Determine the (X, Y) coordinate at the center of the cell enclosing the given text.  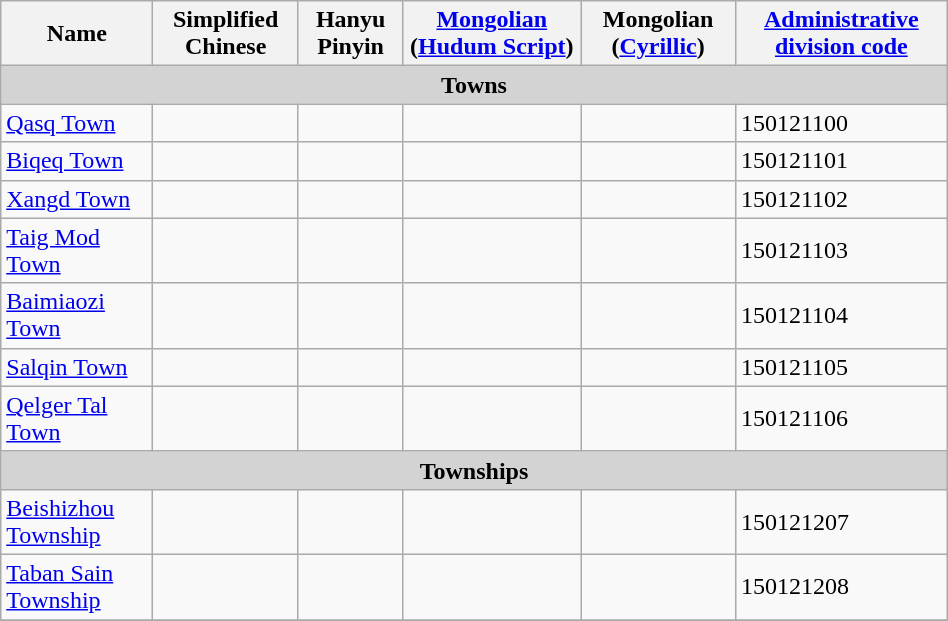
Administrative division code (841, 34)
Salqin Town (77, 367)
Taig Mod Town (77, 250)
Towns (474, 85)
Townships (474, 470)
Qelger Tal Town (77, 418)
Qasq Town (77, 123)
Name (77, 34)
150121208 (841, 586)
150121106 (841, 418)
150121104 (841, 316)
Xangd Town (77, 199)
Mongolian (Hudum Script) (492, 34)
150121102 (841, 199)
150121105 (841, 367)
150121100 (841, 123)
150121101 (841, 161)
Mongolian (Cyrillic) (658, 34)
Hanyu Pinyin (350, 34)
Baimiaozi Town (77, 316)
Taban Sain Township (77, 586)
Biqeq Town (77, 161)
Simplified Chinese (226, 34)
150121207 (841, 522)
150121103 (841, 250)
Beishizhou Township (77, 522)
